Search for the cell housing the specified text and yield its (x, y) center coordinate. 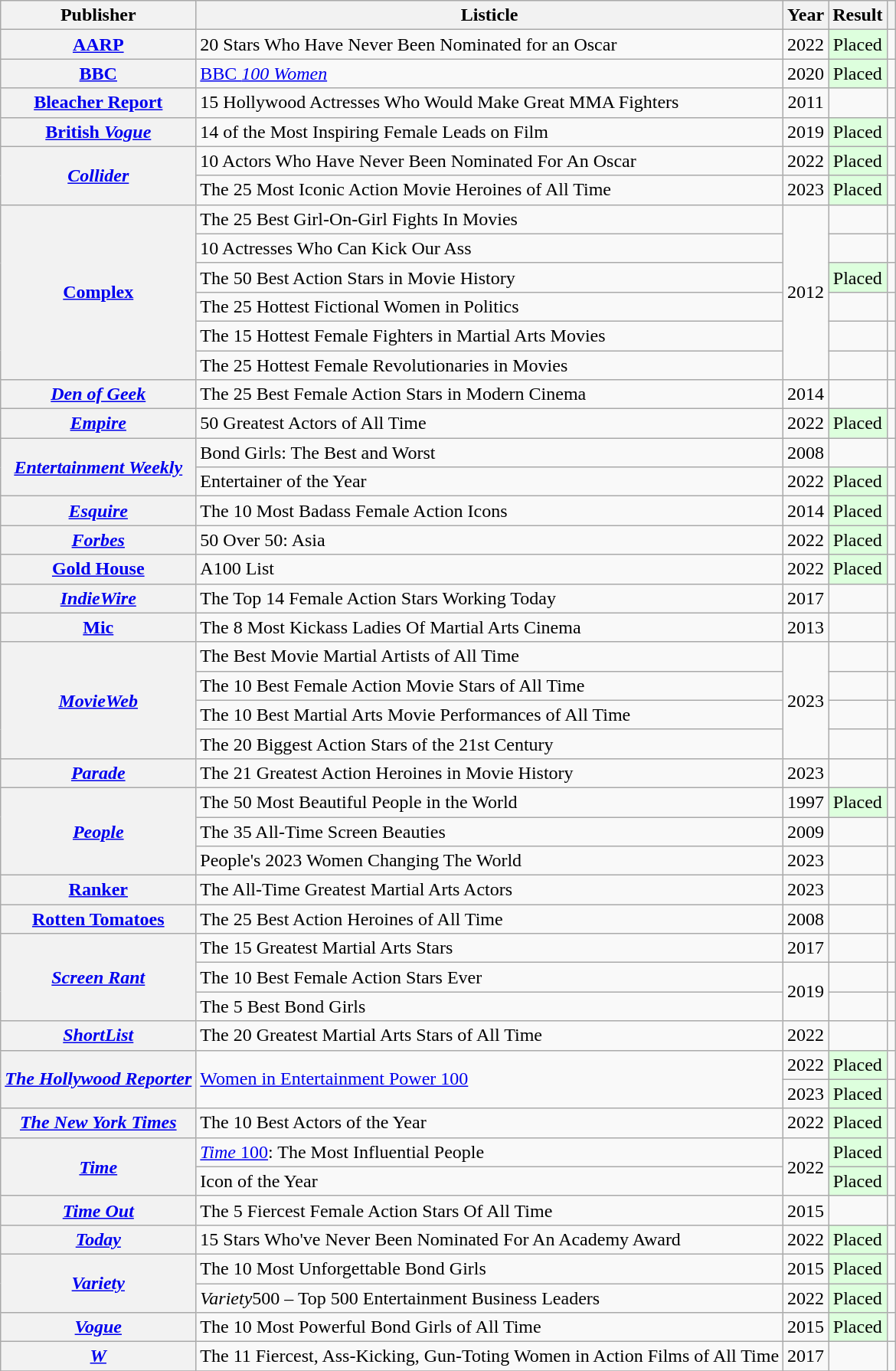
2020 (806, 74)
Ranker (98, 890)
15 Hollywood Actresses Who Would Make Great MMA Fighters (490, 103)
The 25 Best Female Action Stars in Modern Cinema (490, 394)
Year (806, 15)
Bond Girls: The Best and Worst (490, 453)
AARP (98, 44)
W (98, 1356)
15 Stars Who've Never Been Nominated For An Academy Award (490, 1239)
Forbes (98, 540)
The 11 Fiercest, Ass-Kicking, Gun-Toting Women in Action Films of All Time (490, 1356)
Mic (98, 627)
50 Greatest Actors of All Time (490, 424)
People (98, 831)
The 10 Best Actors of the Year (490, 1123)
2012 (806, 292)
The All-Time Greatest Martial Arts Actors (490, 890)
The 10 Best Female Action Stars Ever (490, 977)
Gold House (98, 569)
Women in Entertainment Power 100 (490, 1079)
The 20 Greatest Martial Arts Stars of All Time (490, 1036)
The 25 Best Girl-On-Girl Fights In Movies (490, 219)
1997 (806, 802)
The 10 Most Badass Female Action Icons (490, 511)
British Vogue (98, 132)
20 Stars Who Have Never Been Nominated for an Oscar (490, 44)
2009 (806, 831)
The 10 Most Powerful Bond Girls of All Time (490, 1327)
The Hollywood Reporter (98, 1079)
IndieWire (98, 598)
Listicle (490, 15)
Complex (98, 292)
Bleacher Report (98, 103)
10 Actors Who Have Never Been Nominated For An Oscar (490, 161)
Esquire (98, 511)
Den of Geek (98, 394)
The 5 Best Bond Girls (490, 1006)
The 50 Most Beautiful People in the World (490, 802)
The Top 14 Female Action Stars Working Today (490, 598)
Publisher (98, 15)
ShortList (98, 1036)
The 10 Most Unforgettable Bond Girls (490, 1268)
Entertainer of the Year (490, 482)
Empire (98, 424)
Parade (98, 773)
The Best Movie Martial Artists of All Time (490, 656)
The 25 Most Iconic Action Movie Heroines of All Time (490, 190)
BBC (98, 74)
Screen Rant (98, 977)
The New York Times (98, 1123)
Today (98, 1239)
The 35 All-Time Screen Beauties (490, 831)
Entertainment Weekly (98, 467)
MovieWeb (98, 700)
A100 List (490, 569)
Icon of the Year (490, 1181)
2013 (806, 627)
14 of the Most Inspiring Female Leads on Film (490, 132)
The 21 Greatest Action Heroines in Movie History (490, 773)
The 15 Hottest Female Fighters in Martial Arts Movies (490, 335)
2011 (806, 103)
Time (98, 1166)
The 5 Fiercest Female Action Stars Of All Time (490, 1210)
The 25 Best Action Heroines of All Time (490, 919)
Variety (98, 1283)
BBC 100 Women (490, 74)
The 20 Biggest Action Stars of the 21st Century (490, 744)
Collider (98, 175)
The 50 Best Action Stars in Movie History (490, 277)
The 8 Most Kickass Ladies Of Martial Arts Cinema (490, 627)
The 10 Best Martial Arts Movie Performances of All Time (490, 715)
Variety500 – Top 500 Entertainment Business Leaders (490, 1298)
Vogue (98, 1327)
Time Out (98, 1210)
Rotten Tomatoes (98, 919)
The 25 Hottest Female Revolutionaries in Movies (490, 365)
People's 2023 Women Changing The World (490, 861)
50 Over 50: Asia (490, 540)
The 15 Greatest Martial Arts Stars (490, 948)
Time 100: The Most Influential People (490, 1152)
The 25 Hottest Fictional Women in Politics (490, 306)
10 Actresses Who Can Kick Our Ass (490, 248)
The 10 Best Female Action Movie Stars of All Time (490, 685)
Result (858, 15)
